From the cell containing the given text, extract its center point as [x, y] coordinate. 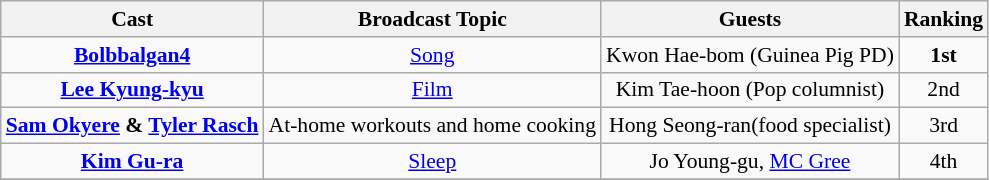
Guests [750, 19]
At-home workouts and home cooking [432, 126]
Lee Kyung-kyu [132, 90]
1st [944, 55]
Song [432, 55]
Kim Gu-ra [132, 162]
2nd [944, 90]
Bolbbalgan4 [132, 55]
Jo Young-gu, MC Gree [750, 162]
Sam Okyere & Tyler Rasch [132, 126]
Hong Seong-ran(food specialist) [750, 126]
Cast [132, 19]
Ranking [944, 19]
4th [944, 162]
3rd [944, 126]
Sleep [432, 162]
Film [432, 90]
Kim Tae-hoon (Pop columnist) [750, 90]
Kwon Hae-bom (Guinea Pig PD) [750, 55]
Broadcast Topic [432, 19]
